Provide the (X, Y) coordinate of the cell's center where the given text is located.  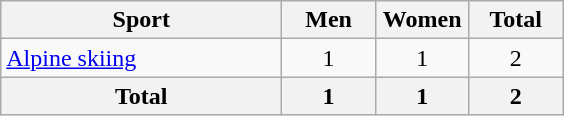
Men (329, 20)
Alpine skiing (142, 58)
Sport (142, 20)
Women (422, 20)
